Pinpoint the cell where the given text exists, returning its [X, Y] midpoint coordinate. 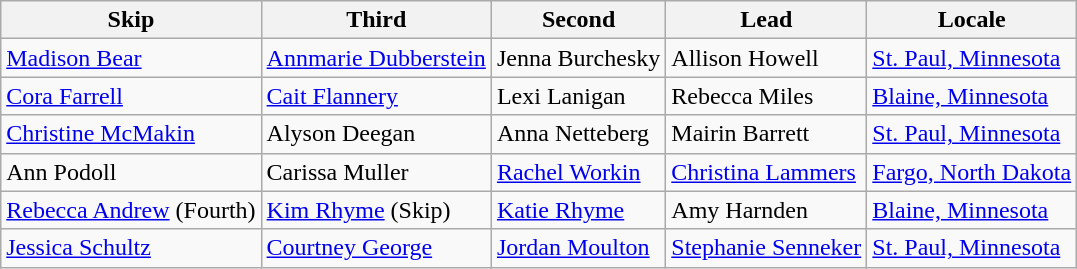
Rebecca Andrew (Fourth) [131, 210]
Second [578, 20]
Courtney George [376, 248]
Cora Farrell [131, 96]
Lexi Lanigan [578, 96]
Christine McMakin [131, 134]
Anna Netteberg [578, 134]
Third [376, 20]
Lead [766, 20]
Ann Podoll [131, 172]
Annmarie Dubberstein [376, 58]
Carissa Muller [376, 172]
Jordan Moulton [578, 248]
Kim Rhyme (Skip) [376, 210]
Christina Lammers [766, 172]
Allison Howell [766, 58]
Fargo, North Dakota [972, 172]
Stephanie Senneker [766, 248]
Alyson Deegan [376, 134]
Skip [131, 20]
Jessica Schultz [131, 248]
Cait Flannery [376, 96]
Rebecca Miles [766, 96]
Madison Bear [131, 58]
Rachel Workin [578, 172]
Jenna Burchesky [578, 58]
Mairin Barrett [766, 134]
Locale [972, 20]
Amy Harnden [766, 210]
Katie Rhyme [578, 210]
